Search for the cell housing the specified text and yield its (X, Y) center coordinate. 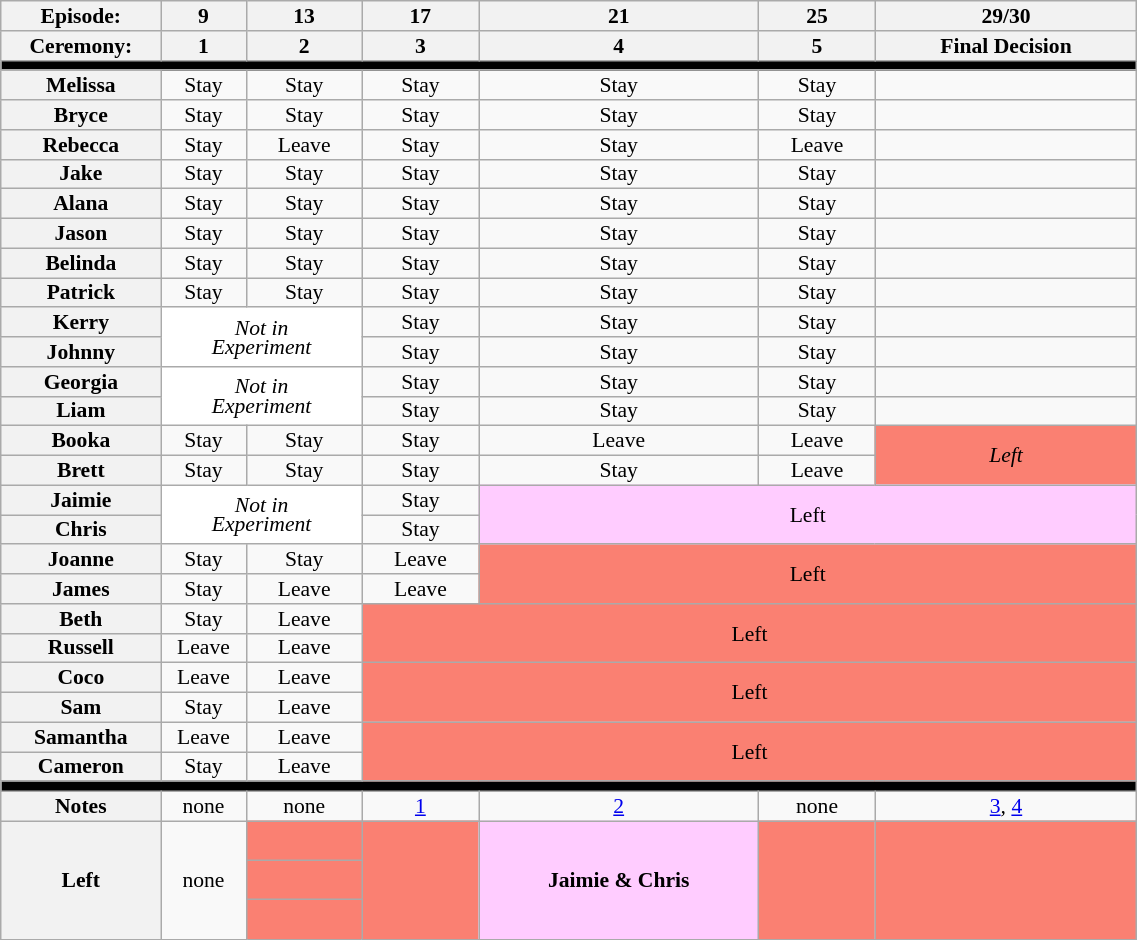
29/30 (1006, 16)
Samantha (81, 737)
9 (204, 16)
Kerry (81, 323)
Melissa (81, 86)
Patrick (81, 293)
Rebecca (81, 145)
Episode: (81, 16)
Jaimie (81, 500)
Sam (81, 708)
Beth (81, 619)
3 (420, 46)
Notes (81, 807)
Final Decision (1006, 46)
Johnny (81, 352)
Jake (81, 174)
Belinda (81, 263)
Bryce (81, 115)
13 (304, 16)
5 (817, 46)
Russell (81, 648)
21 (618, 16)
Booka (81, 441)
25 (817, 16)
Coco (81, 678)
Brett (81, 471)
Liam (81, 411)
Cameron (81, 767)
Georgia (81, 382)
4 (618, 46)
Chris (81, 530)
Ceremony: (81, 46)
Jaimie & Chris (618, 880)
17 (420, 16)
James (81, 589)
Joanne (81, 560)
Jason (81, 234)
Alana (81, 204)
3, 4 (1006, 807)
